Detect which cell encompasses the target text, then output its [X, Y] center coordinate. 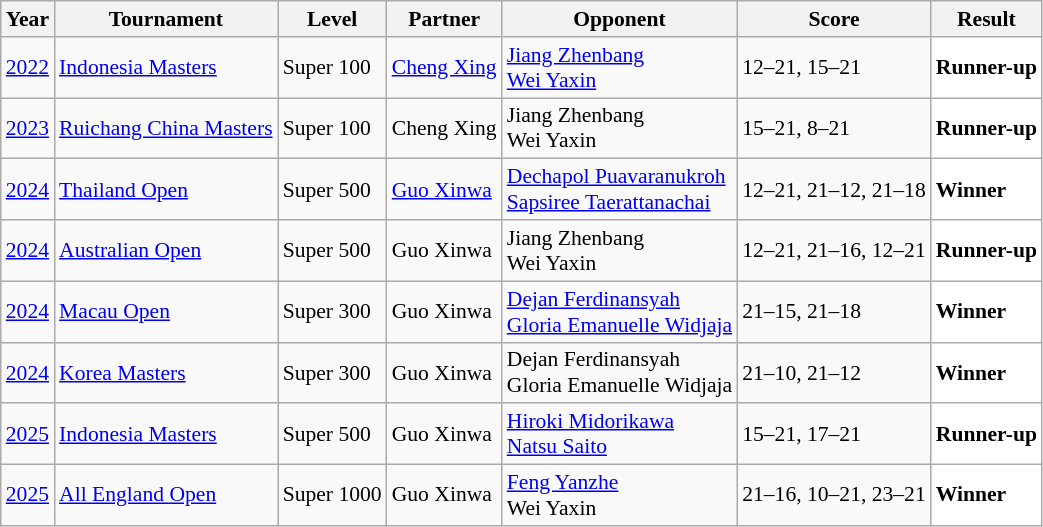
15–21, 8–21 [834, 128]
21–10, 21–12 [834, 372]
Score [834, 19]
Thailand Open [166, 190]
2023 [28, 128]
All England Open [166, 496]
15–21, 17–21 [834, 434]
Macau Open [166, 312]
Super 1000 [332, 496]
12–21, 21–12, 21–18 [834, 190]
Tournament [166, 19]
Korea Masters [166, 372]
12–21, 15–21 [834, 68]
Dechapol Puavaranukroh Sapsiree Taerattanachai [620, 190]
Year [28, 19]
Opponent [620, 19]
Level [332, 19]
2022 [28, 68]
Ruichang China Masters [166, 128]
12–21, 21–16, 12–21 [834, 250]
Partner [444, 19]
Australian Open [166, 250]
21–16, 10–21, 23–21 [834, 496]
21–15, 21–18 [834, 312]
Result [986, 19]
Feng Yanzhe Wei Yaxin [620, 496]
Hiroki Midorikawa Natsu Saito [620, 434]
